Determine the (x, y) coordinate at the center of the cell enclosing the given text.  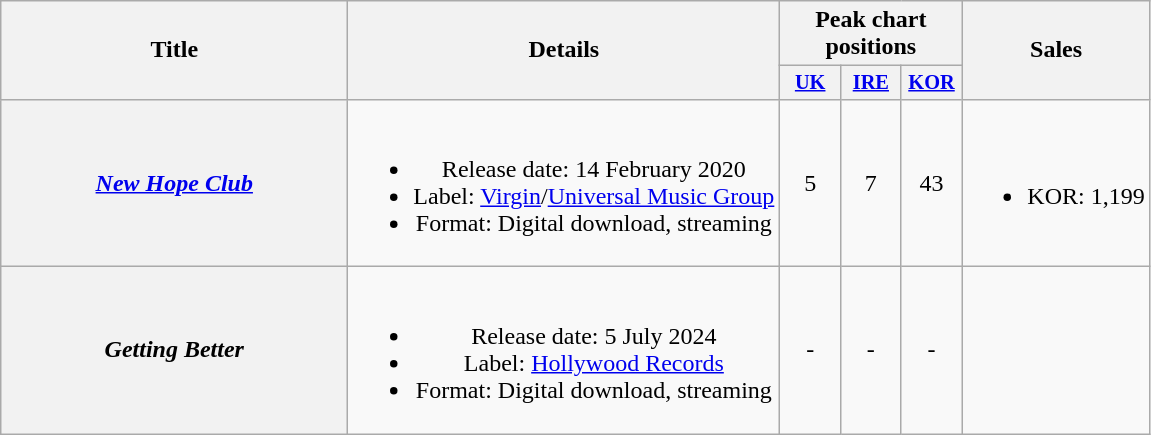
Getting Better (174, 350)
Peak chart positions (871, 34)
Title (174, 50)
43 (932, 182)
New Hope Club (174, 182)
5 (810, 182)
Release date: 5 July 2024Label: Hollywood RecordsFormat: Digital download, streaming (564, 350)
KOR: 1,199 (1056, 182)
UK (810, 83)
7 (872, 182)
Release date: 14 February 2020Label: Virgin/Universal Music GroupFormat: Digital download, streaming (564, 182)
IRE (872, 83)
Details (564, 50)
KOR (932, 83)
Sales (1056, 50)
